Provide the [x, y] coordinate of the cell's center where the given text is located.  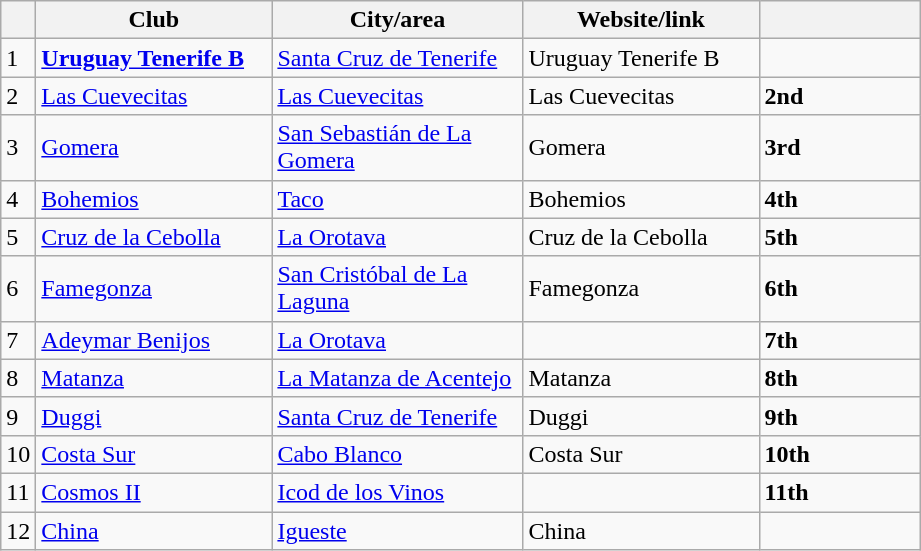
7th [840, 340]
12 [18, 531]
La Matanza de Acentejo [398, 378]
7 [18, 340]
11 [18, 492]
10th [840, 454]
10 [18, 454]
Icod de los Vinos [398, 492]
City/area [398, 20]
5th [840, 237]
6th [840, 288]
9 [18, 416]
Adeymar Benijos [154, 340]
6 [18, 288]
Taco [398, 199]
5 [18, 237]
1 [18, 58]
3rd [840, 148]
Igueste [398, 531]
Club [154, 20]
8th [840, 378]
2nd [840, 96]
11th [840, 492]
8 [18, 378]
San Sebastián de La Gomera [398, 148]
4 [18, 199]
9th [840, 416]
Cabo Blanco [398, 454]
3 [18, 148]
San Cristóbal de La Laguna [398, 288]
2 [18, 96]
Cosmos II [154, 492]
Website/link [641, 20]
4th [840, 199]
